From the cell containing the given text, extract its center point as [x, y] coordinate. 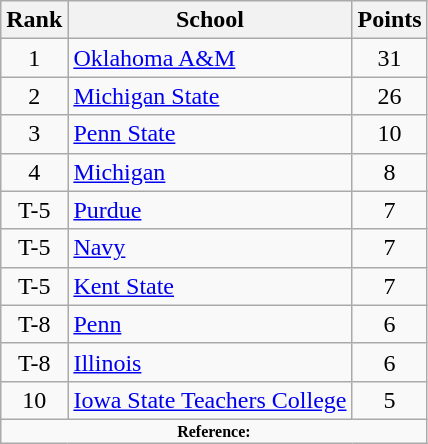
26 [390, 96]
Michigan [210, 172]
Penn [210, 324]
Michigan State [210, 96]
Purdue [210, 210]
Navy [210, 248]
Iowa State Teachers College [210, 400]
3 [34, 134]
School [210, 20]
Kent State [210, 286]
4 [34, 172]
8 [390, 172]
Penn State [210, 134]
31 [390, 58]
Points [390, 20]
Illinois [210, 362]
5 [390, 400]
Reference: [214, 431]
2 [34, 96]
Rank [34, 20]
Oklahoma A&M [210, 58]
1 [34, 58]
